Locate the cell with the specified text and output its [X, Y] center coordinate. 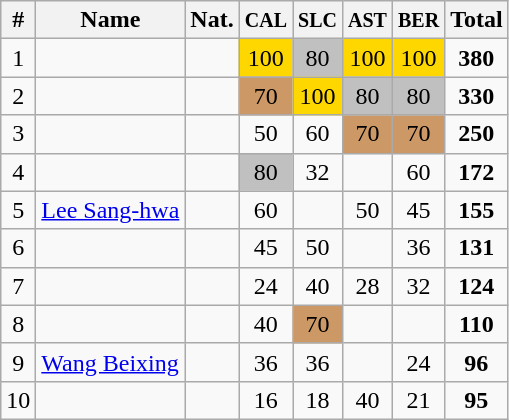
7 [18, 286]
Nat. [212, 20]
9 [18, 362]
3 [18, 134]
28 [367, 286]
Total [477, 20]
# [18, 20]
SLC [317, 20]
AST [367, 20]
124 [477, 286]
18 [317, 400]
96 [477, 362]
155 [477, 210]
6 [18, 248]
131 [477, 248]
5 [18, 210]
CAL [266, 20]
10 [18, 400]
Lee Sang-hwa [110, 210]
BER [418, 20]
330 [477, 96]
95 [477, 400]
2 [18, 96]
250 [477, 134]
172 [477, 172]
1 [18, 58]
16 [266, 400]
110 [477, 324]
4 [18, 172]
Name [110, 20]
380 [477, 58]
8 [18, 324]
21 [418, 400]
Wang Beixing [110, 362]
